Detect which cell encompasses the target text, then output its (x, y) center coordinate. 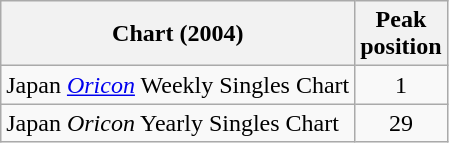
29 (401, 123)
1 (401, 85)
Japan Oricon Yearly Singles Chart (178, 123)
Japan Oricon Weekly Singles Chart (178, 85)
Chart (2004) (178, 34)
Peakposition (401, 34)
